Find where the given text appears and provide that cell's center as [x, y] coordinate. 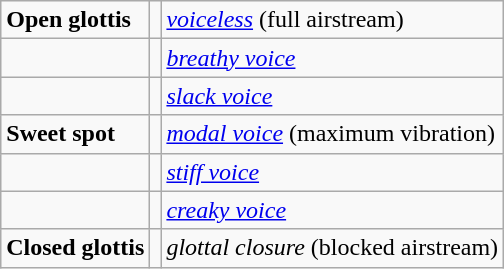
Sweet spot [76, 134]
glottal closure (blocked airstream) [332, 248]
voiceless (full airstream) [332, 20]
Open glottis [76, 20]
creaky voice [332, 210]
modal voice (maximum vibration) [332, 134]
stiff voice [332, 172]
breathy voice [332, 58]
slack voice [332, 96]
Closed glottis [76, 248]
